From the cell containing the given text, extract its center point as (X, Y) coordinate. 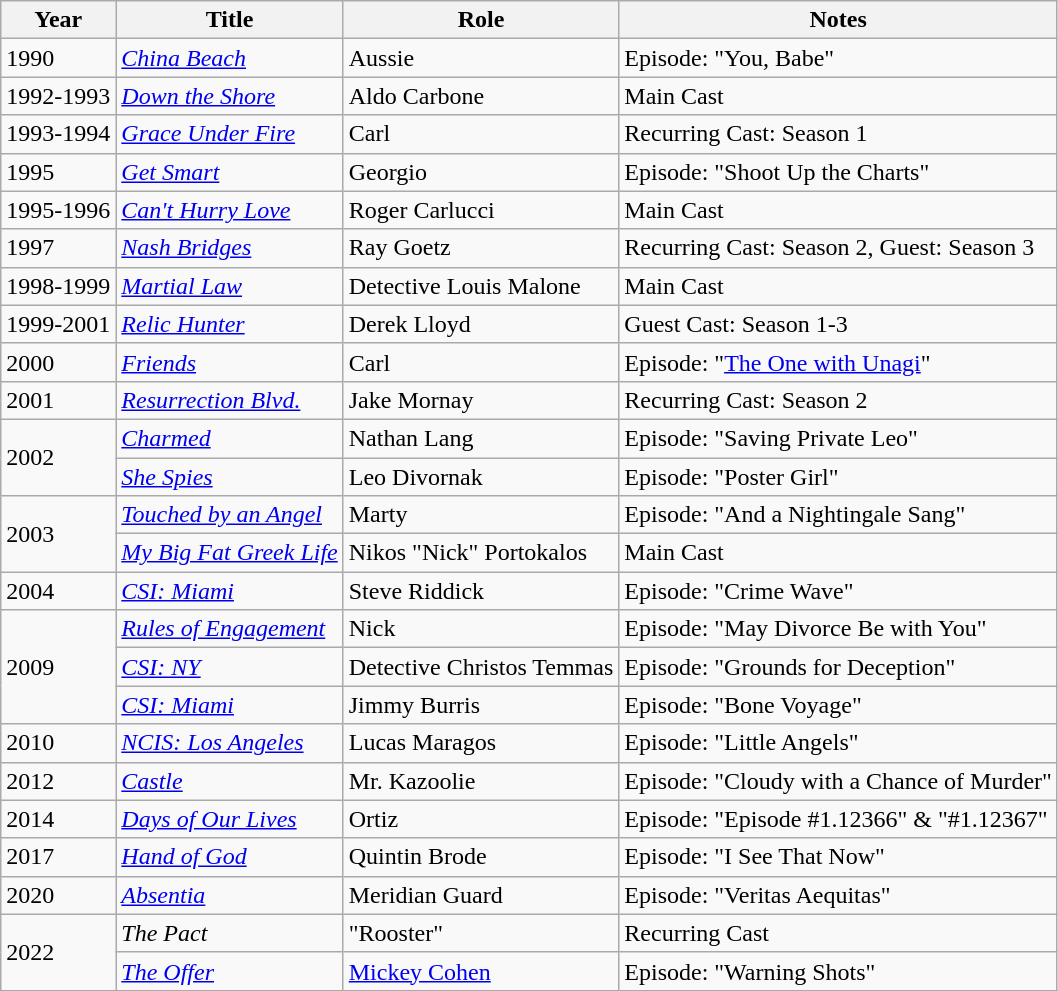
My Big Fat Greek Life (230, 553)
Episode: "Shoot Up the Charts" (838, 172)
Get Smart (230, 172)
2020 (58, 895)
Roger Carlucci (481, 210)
1990 (58, 58)
Year (58, 20)
CSI: NY (230, 667)
Touched by an Angel (230, 515)
Days of Our Lives (230, 819)
Rules of Engagement (230, 629)
1993-1994 (58, 134)
Recurring Cast: Season 2, Guest: Season 3 (838, 248)
Relic Hunter (230, 324)
Episode: "Little Angels" (838, 743)
NCIS: Los Angeles (230, 743)
Meridian Guard (481, 895)
Lucas Maragos (481, 743)
Episode: "Bone Voyage" (838, 705)
Mr. Kazoolie (481, 781)
Martial Law (230, 286)
Episode: "Saving Private Leo" (838, 438)
Aussie (481, 58)
Episode: "Episode #1.12366" & "#1.12367" (838, 819)
2001 (58, 400)
2012 (58, 781)
Marty (481, 515)
The Offer (230, 971)
Leo Divornak (481, 477)
Ray Goetz (481, 248)
Can't Hurry Love (230, 210)
Recurring Cast: Season 2 (838, 400)
Nikos "Nick" Portokalos (481, 553)
China Beach (230, 58)
Episode: "Veritas Aequitas" (838, 895)
1997 (58, 248)
Recurring Cast (838, 933)
1995-1996 (58, 210)
She Spies (230, 477)
2022 (58, 952)
Aldo Carbone (481, 96)
"Rooster" (481, 933)
Notes (838, 20)
Jimmy Burris (481, 705)
Grace Under Fire (230, 134)
1992-1993 (58, 96)
Title (230, 20)
Episode: "Poster Girl" (838, 477)
Episode: "May Divorce Be with You" (838, 629)
Charmed (230, 438)
Recurring Cast: Season 1 (838, 134)
2010 (58, 743)
Episode: "You, Babe" (838, 58)
Nash Bridges (230, 248)
Hand of God (230, 857)
Castle (230, 781)
Episode: "And a Nightingale Sang" (838, 515)
Ortiz (481, 819)
2002 (58, 457)
Nathan Lang (481, 438)
Friends (230, 362)
2017 (58, 857)
Episode: "Cloudy with a Chance of Murder" (838, 781)
1998-1999 (58, 286)
Down the Shore (230, 96)
Detective Christos Temmas (481, 667)
1999-2001 (58, 324)
Derek Lloyd (481, 324)
Steve Riddick (481, 591)
Episode: "I See That Now" (838, 857)
2000 (58, 362)
Guest Cast: Season 1-3 (838, 324)
Quintin Brode (481, 857)
Detective Louis Malone (481, 286)
Episode: "The One with Unagi" (838, 362)
Episode: "Crime Wave" (838, 591)
Jake Mornay (481, 400)
Role (481, 20)
2014 (58, 819)
Nick (481, 629)
2004 (58, 591)
1995 (58, 172)
2009 (58, 667)
Absentia (230, 895)
The Pact (230, 933)
2003 (58, 534)
Resurrection Blvd. (230, 400)
Georgio (481, 172)
Episode: "Grounds for Deception" (838, 667)
Mickey Cohen (481, 971)
Episode: "Warning Shots" (838, 971)
